Scan for the cell matching the given text and deliver its [x, y] coordinate at center. 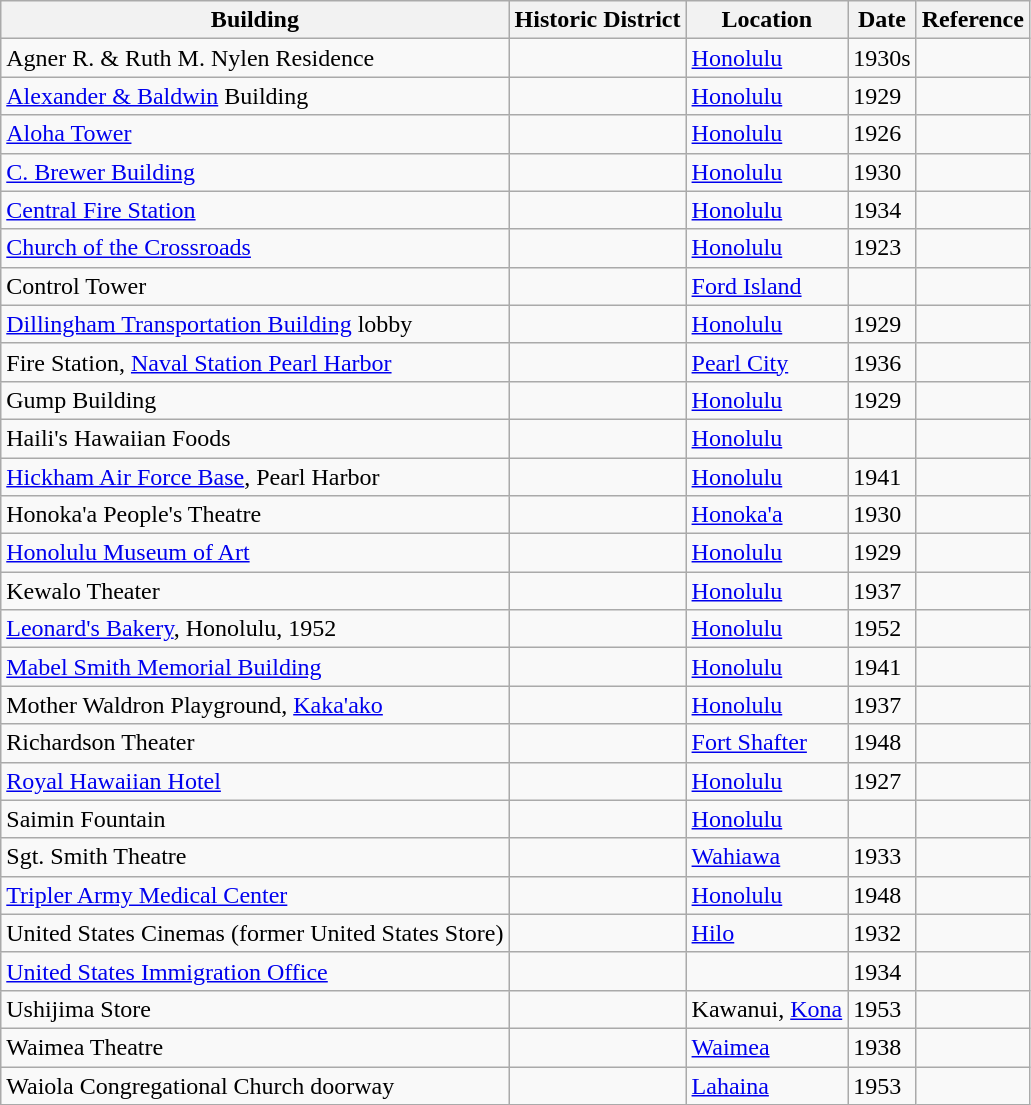
Building [255, 20]
Waimea [767, 1047]
Fire Station, Naval Station Pearl Harbor [255, 362]
Pearl City [767, 362]
1926 [882, 134]
Agner R. & Ruth M. Nylen Residence [255, 58]
Richardson Theater [255, 743]
Church of the Crossroads [255, 248]
Saimin Fountain [255, 819]
Honoka'a People's Theatre [255, 515]
Ushijima Store [255, 1009]
Location [767, 20]
Mabel Smith Memorial Building [255, 667]
Dillingham Transportation Building lobby [255, 324]
Central Fire Station [255, 210]
Royal Hawaiian Hotel [255, 781]
1923 [882, 248]
Aloha Tower [255, 134]
Waiola Congregational Church doorway [255, 1085]
Honolulu Museum of Art [255, 553]
Hilo [767, 933]
Kewalo Theater [255, 591]
Honoka'a [767, 515]
Kawanui, Kona [767, 1009]
Gump Building [255, 400]
Wahiawa [767, 857]
Date [882, 20]
Haili's Hawaiian Foods [255, 438]
Lahaina [767, 1085]
Waimea Theatre [255, 1047]
C. Brewer Building [255, 172]
United States Immigration Office [255, 971]
1933 [882, 857]
1952 [882, 629]
Historic District [598, 20]
1932 [882, 933]
Tripler Army Medical Center [255, 895]
Fort Shafter [767, 743]
Sgt. Smith Theatre [255, 857]
1936 [882, 362]
Reference [972, 20]
Leonard's Bakery, Honolulu, 1952 [255, 629]
1930s [882, 58]
Hickham Air Force Base, Pearl Harbor [255, 477]
Alexander & Baldwin Building [255, 96]
Mother Waldron Playground, Kaka'ako [255, 705]
1927 [882, 781]
Control Tower [255, 286]
United States Cinemas (former United States Store) [255, 933]
1938 [882, 1047]
Ford Island [767, 286]
